Output the [x, y] coordinate of the center of the cell containing the given text.  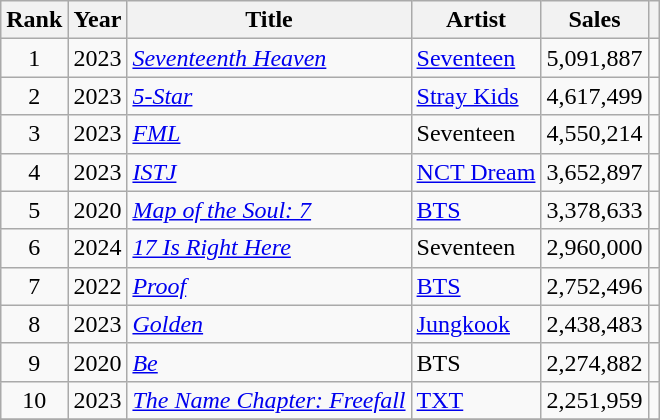
Proof [269, 286]
2,274,882 [594, 362]
Year [98, 20]
4,550,214 [594, 134]
Title [269, 20]
Golden [269, 324]
Seventeenth Heaven [269, 58]
9 [34, 362]
NCT Dream [476, 172]
Be [269, 362]
17 Is Right Here [269, 248]
6 [34, 248]
FML [269, 134]
Stray Kids [476, 96]
The Name Chapter: Freefall [269, 400]
3 [34, 134]
5,091,887 [594, 58]
4 [34, 172]
2024 [98, 248]
7 [34, 286]
2,960,000 [594, 248]
ISTJ [269, 172]
5 [34, 210]
2 [34, 96]
2,438,483 [594, 324]
Map of the Soul: 7 [269, 210]
3,652,897 [594, 172]
2,752,496 [594, 286]
TXT [476, 400]
Artist [476, 20]
Rank [34, 20]
Sales [594, 20]
5-Star [269, 96]
2022 [98, 286]
3,378,633 [594, 210]
Jungkook [476, 324]
1 [34, 58]
4,617,499 [594, 96]
10 [34, 400]
8 [34, 324]
2,251,959 [594, 400]
